Detect which cell encompasses the target text, then output its (x, y) center coordinate. 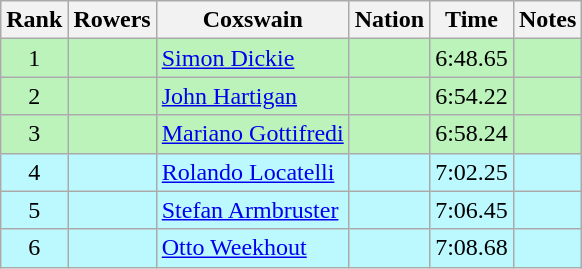
Otto Weekhout (252, 248)
Stefan Armbruster (252, 210)
Rank (34, 20)
Rowers (112, 20)
2 (34, 96)
Coxswain (252, 20)
7:02.25 (472, 172)
4 (34, 172)
Rolando Locatelli (252, 172)
6:58.24 (472, 134)
Notes (547, 20)
Simon Dickie (252, 58)
Mariano Gottifredi (252, 134)
7:06.45 (472, 210)
Time (472, 20)
5 (34, 210)
6 (34, 248)
6:54.22 (472, 96)
Nation (389, 20)
John Hartigan (252, 96)
1 (34, 58)
7:08.68 (472, 248)
6:48.65 (472, 58)
3 (34, 134)
